Pinpoint the cell where the given text exists, returning its (X, Y) midpoint coordinate. 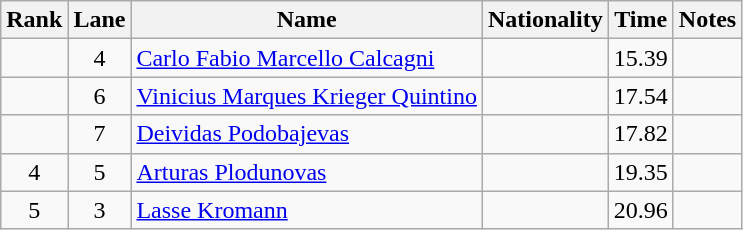
3 (100, 210)
Vinicius Marques Krieger Quintino (307, 96)
Rank (34, 20)
Arturas Plodunovas (307, 172)
Carlo Fabio Marcello Calcagni (307, 58)
Nationality (545, 20)
Name (307, 20)
7 (100, 134)
Lane (100, 20)
Time (640, 20)
Notes (707, 20)
Lasse Kromann (307, 210)
15.39 (640, 58)
17.82 (640, 134)
Deividas Podobajevas (307, 134)
17.54 (640, 96)
6 (100, 96)
20.96 (640, 210)
19.35 (640, 172)
